Scan for the cell matching the given text and deliver its [X, Y] coordinate at center. 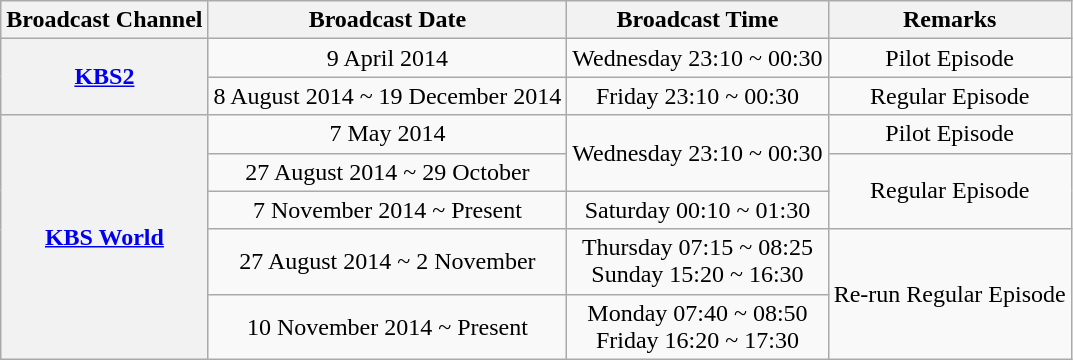
27 August 2014 ~ 2 November [388, 262]
8 August 2014 ~ 19 December 2014 [388, 96]
Remarks [950, 20]
Broadcast Time [698, 20]
Broadcast Channel [104, 20]
Friday 23:10 ~ 00:30 [698, 96]
7 November 2014 ~ Present [388, 210]
Re-run Regular Episode [950, 294]
Monday 07:40 ~ 08:50Friday 16:20 ~ 17:30 [698, 326]
10 November 2014 ~ Present [388, 326]
Saturday 00:10 ~ 01:30 [698, 210]
7 May 2014 [388, 134]
Thursday 07:15 ~ 08:25Sunday 15:20 ~ 16:30 [698, 262]
27 August 2014 ~ 29 October [388, 172]
Broadcast Date [388, 20]
KBS World [104, 237]
KBS2 [104, 77]
9 April 2014 [388, 58]
